Pinpoint the cell where the given text exists, returning its [x, y] midpoint coordinate. 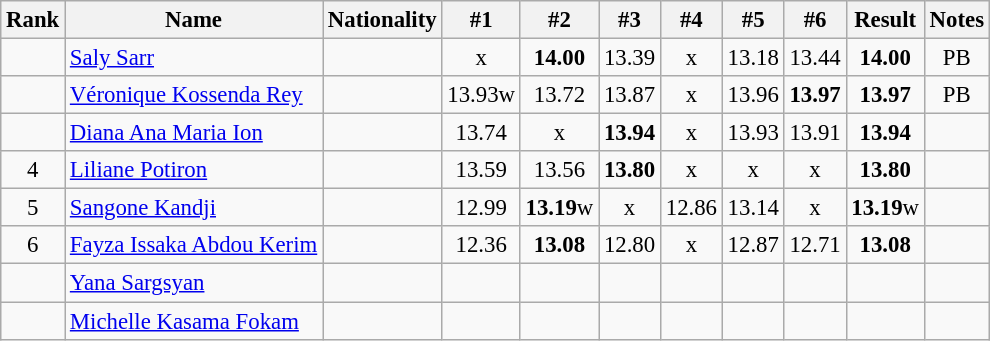
13.74 [481, 133]
12.71 [815, 245]
13.18 [753, 58]
Nationality [382, 20]
Result [885, 20]
#3 [630, 20]
Name [194, 20]
12.87 [753, 245]
#1 [481, 20]
13.44 [815, 58]
12.86 [691, 208]
13.56 [559, 170]
13.91 [815, 133]
Michelle Kasama Fokam [194, 321]
13.93 [753, 133]
13.87 [630, 95]
12.80 [630, 245]
Diana Ana Maria Ion [194, 133]
12.99 [481, 208]
13.14 [753, 208]
Liliane Potiron [194, 170]
Sangone Kandji [194, 208]
Notes [956, 20]
6 [33, 245]
13.59 [481, 170]
#6 [815, 20]
#2 [559, 20]
5 [33, 208]
12.36 [481, 245]
Saly Sarr [194, 58]
Rank [33, 20]
#4 [691, 20]
13.72 [559, 95]
Fayza Issaka Abdou Kerim [194, 245]
Yana Sargsyan [194, 283]
13.96 [753, 95]
13.39 [630, 58]
4 [33, 170]
Véronique Kossenda Rey [194, 95]
13.93w [481, 95]
#5 [753, 20]
